Capture the cell that displays the provided text and extract its [X, Y] central coordinate. 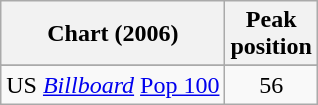
56 [271, 85]
Chart (2006) [113, 34]
US Billboard Pop 100 [113, 85]
Peakposition [271, 34]
